Extract the (x, y) coordinate from the center of the cell holding the provided text.  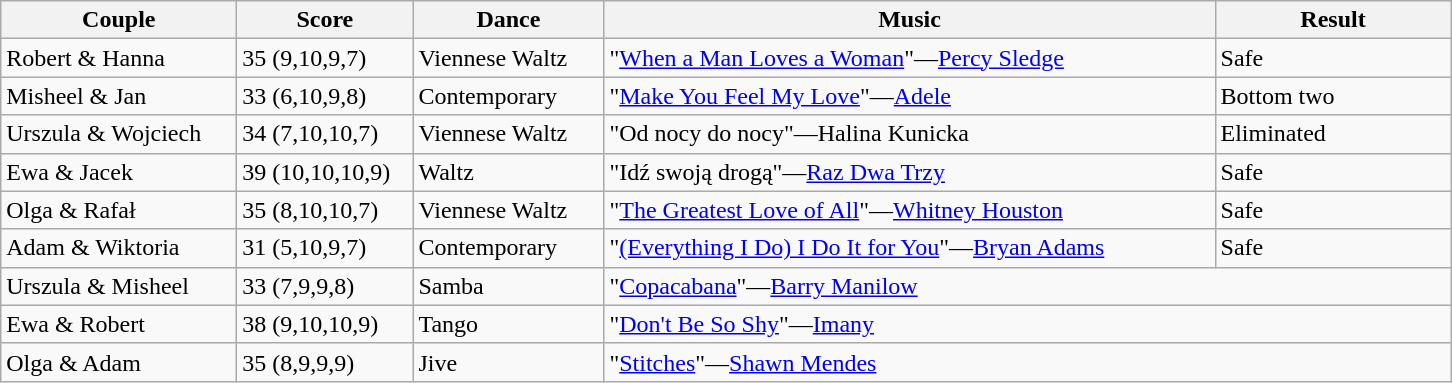
Score (325, 20)
"(Everything I Do) I Do It for You"—Bryan Adams (910, 248)
31 (5,10,9,7) (325, 248)
"Stitches"—Shawn Mendes (1028, 362)
33 (7,9,9,8) (325, 286)
Eliminated (1333, 134)
34 (7,10,10,7) (325, 134)
Bottom two (1333, 96)
Waltz (508, 172)
"The Greatest Love of All"—Whitney Houston (910, 210)
38 (9,10,10,9) (325, 324)
"Make You Feel My Love"—Adele (910, 96)
35 (8,9,9,9) (325, 362)
"When a Man Loves a Woman"—Percy Sledge (910, 58)
"Od nocy do nocy"—Halina Kunicka (910, 134)
Urszula & Misheel (119, 286)
"Don't Be So Shy"—Imany (1028, 324)
"Idź swoją drogą"—Raz Dwa Trzy (910, 172)
33 (6,10,9,8) (325, 96)
Adam & Wiktoria (119, 248)
35 (8,10,10,7) (325, 210)
Urszula & Wojciech (119, 134)
Couple (119, 20)
Robert & Hanna (119, 58)
Ewa & Jacek (119, 172)
35 (9,10,9,7) (325, 58)
Olga & Adam (119, 362)
Jive (508, 362)
Tango (508, 324)
Samba (508, 286)
Music (910, 20)
Misheel & Jan (119, 96)
39 (10,10,10,9) (325, 172)
"Copacabana"—Barry Manilow (1028, 286)
Dance (508, 20)
Result (1333, 20)
Ewa & Robert (119, 324)
Olga & Rafał (119, 210)
